Output the [X, Y] coordinate of the center of the cell containing the given text.  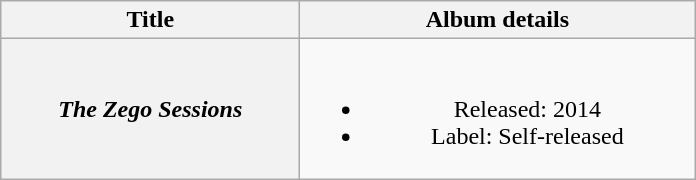
Album details [498, 20]
Title [150, 20]
Released: 2014Label: Self-released [498, 109]
The Zego Sessions [150, 109]
